Detect which cell encompasses the target text, then output its [x, y] center coordinate. 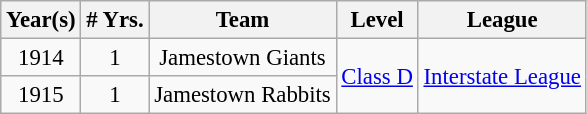
Level [377, 20]
# Yrs. [115, 20]
1914 [41, 58]
Class D [377, 76]
Interstate League [502, 76]
Team [242, 20]
1915 [41, 95]
Jamestown Rabbits [242, 95]
Year(s) [41, 20]
Jamestown Giants [242, 58]
League [502, 20]
